Locate the cell with the specified text and output its (X, Y) center coordinate. 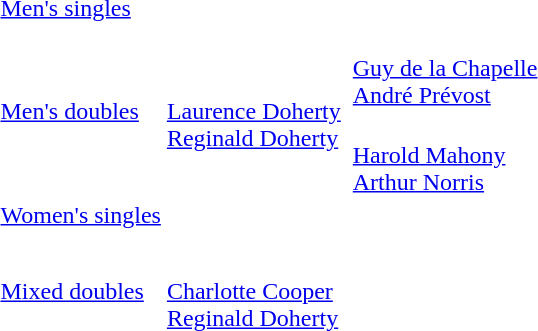
Laurence DohertyReginald Doherty (254, 112)
